Find where the given text appears and provide that cell's center as (x, y) coordinate. 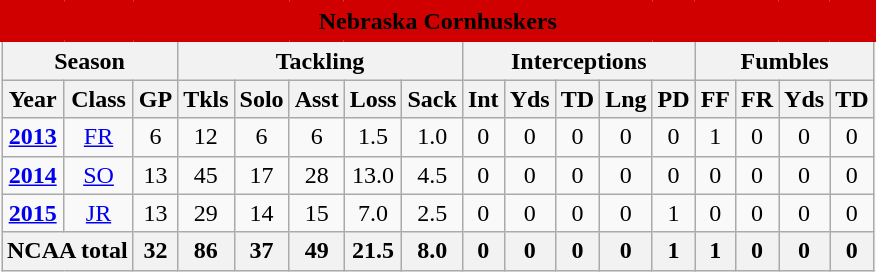
Year (33, 99)
Int (483, 99)
Loss (373, 99)
86 (206, 251)
4.5 (432, 175)
37 (262, 251)
2013 (33, 137)
Tkls (206, 99)
12 (206, 137)
15 (316, 213)
2014 (33, 175)
2.5 (432, 213)
49 (316, 251)
PD (674, 99)
17 (262, 175)
Season (90, 60)
NCAA total (68, 251)
32 (155, 251)
Lng (626, 99)
GP (155, 99)
8.0 (432, 251)
28 (316, 175)
Asst (316, 99)
SO (98, 175)
14 (262, 213)
45 (206, 175)
FF (715, 99)
29 (206, 213)
Nebraska Cornhuskers (438, 22)
7.0 (373, 213)
Solo (262, 99)
2015 (33, 213)
JR (98, 213)
Tackling (320, 60)
21.5 (373, 251)
Fumbles (784, 60)
1.5 (373, 137)
Interceptions (578, 60)
Sack (432, 99)
1.0 (432, 137)
13.0 (373, 175)
Class (98, 99)
